Extract the (x, y) coordinate from the center of the cell holding the provided text.  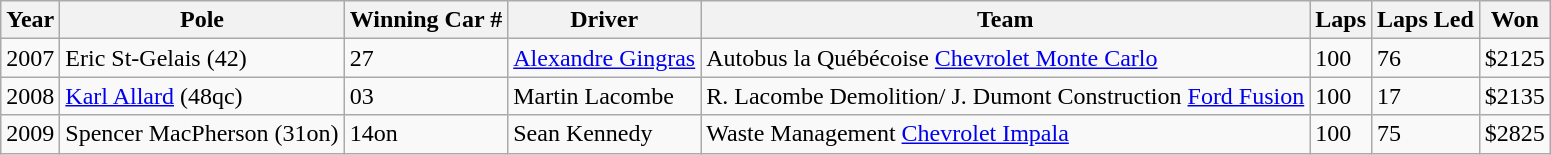
17 (1426, 96)
2008 (30, 96)
27 (426, 58)
Waste Management Chevrolet Impala (1006, 134)
2007 (30, 58)
76 (1426, 58)
Autobus la Québécoise Chevrolet Monte Carlo (1006, 58)
Karl Allard (48qc) (202, 96)
Driver (604, 20)
14on (426, 134)
$2135 (1514, 96)
$2825 (1514, 134)
Eric St-Gelais (42) (202, 58)
2009 (30, 134)
$2125 (1514, 58)
Laps Led (1426, 20)
R. Lacombe Demolition/ J. Dumont Construction Ford Fusion (1006, 96)
Alexandre Gingras (604, 58)
Winning Car # (426, 20)
Martin Lacombe (604, 96)
Team (1006, 20)
Spencer MacPherson (31on) (202, 134)
Year (30, 20)
Won (1514, 20)
Sean Kennedy (604, 134)
03 (426, 96)
Pole (202, 20)
75 (1426, 134)
Laps (1341, 20)
